Output the (x, y) coordinate of the center of the cell containing the given text.  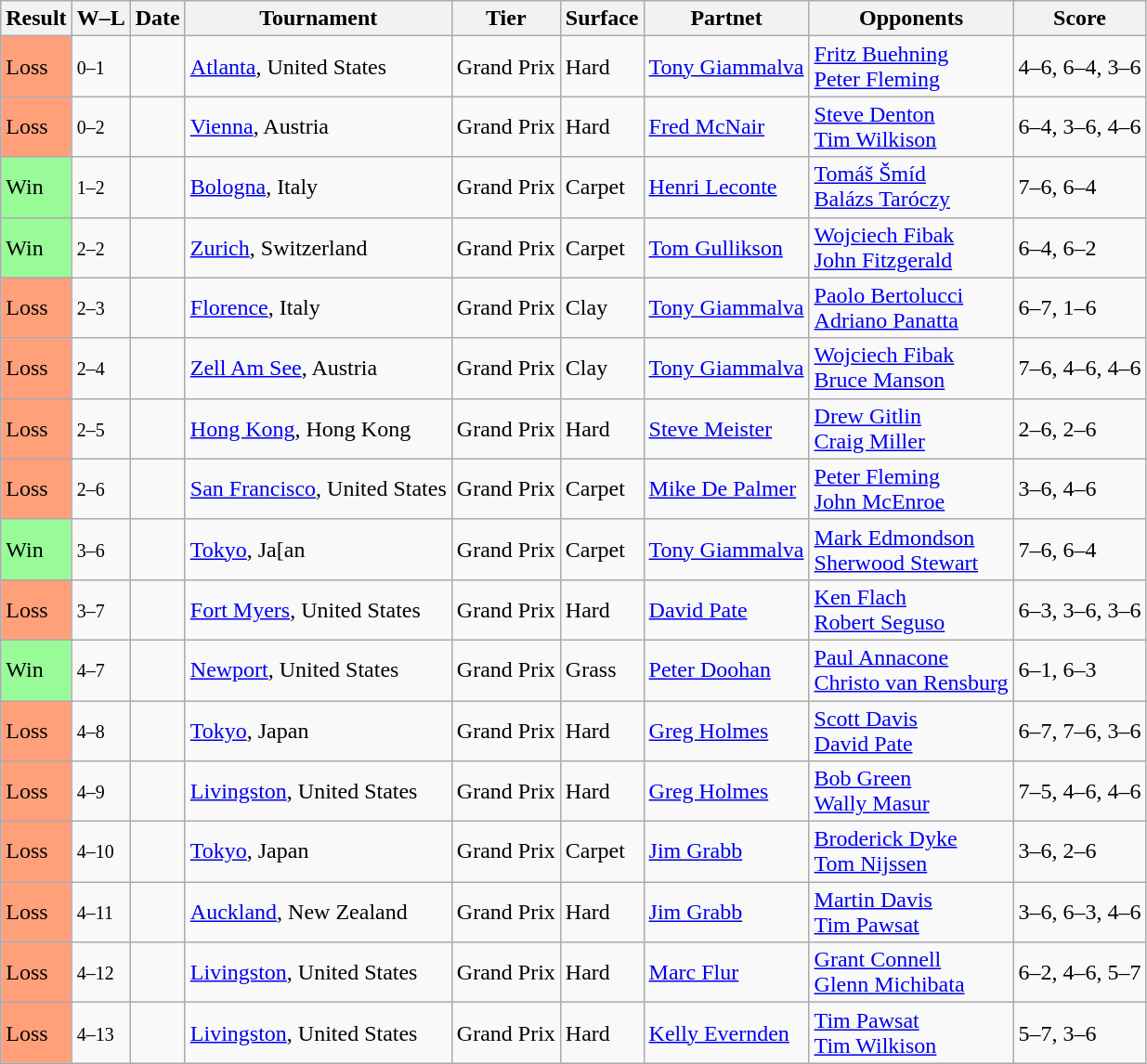
Wojciech Fibak John Fitzgerald (911, 247)
5–7, 3–6 (1079, 1032)
Grant Connell Glenn Michibata (911, 973)
Tom Gullikson (726, 247)
3–7 (100, 609)
6–1, 6–3 (1079, 670)
Opponents (911, 19)
Tier (505, 19)
Peter Fleming John McEnroe (911, 488)
6–4, 3–6, 4–6 (1079, 126)
7–5, 4–6, 4–6 (1079, 791)
Surface (602, 19)
Result (36, 19)
Atlanta, United States (318, 67)
Mark Edmondson Sherwood Stewart (911, 550)
1–2 (100, 188)
Steve Meister (726, 429)
6–7, 7–6, 3–6 (1079, 730)
3–6, 6–3, 4–6 (1079, 912)
Newport, United States (318, 670)
Henri Leconte (726, 188)
4–10 (100, 852)
Bob Green Wally Masur (911, 791)
Broderick Dyke Tom Nijssen (911, 852)
Tournament (318, 19)
Grass (602, 670)
4–13 (100, 1032)
3–6, 2–6 (1079, 852)
Partnet (726, 19)
David Pate (726, 609)
2–5 (100, 429)
Paul Annacone Christo van Rensburg (911, 670)
4–11 (100, 912)
Florence, Italy (318, 308)
Wojciech Fibak Bruce Manson (911, 368)
Ken Flach Robert Seguso (911, 609)
Score (1079, 19)
Fred McNair (726, 126)
4–7 (100, 670)
6–2, 4–6, 5–7 (1079, 973)
Mike De Palmer (726, 488)
Fritz Buehning Peter Fleming (911, 67)
Scott Davis David Pate (911, 730)
Tomáš Šmíd Balázs Taróczy (911, 188)
Date (158, 19)
6–3, 3–6, 3–6 (1079, 609)
Hong Kong, Hong Kong (318, 429)
0–2 (100, 126)
4–9 (100, 791)
Auckland, New Zealand (318, 912)
W–L (100, 19)
6–7, 1–6 (1079, 308)
6–4, 6–2 (1079, 247)
2–6 (100, 488)
7–6, 4–6, 4–6 (1079, 368)
Vienna, Austria (318, 126)
Paolo Bertolucci Adriano Panatta (911, 308)
4–12 (100, 973)
Steve Denton Tim Wilkison (911, 126)
Tokyo, Ja[an (318, 550)
Zurich, Switzerland (318, 247)
Zell Am See, Austria (318, 368)
0–1 (100, 67)
Drew Gitlin Craig Miller (911, 429)
4–8 (100, 730)
Fort Myers, United States (318, 609)
3–6 (100, 550)
4–6, 6–4, 3–6 (1079, 67)
Bologna, Italy (318, 188)
2–6, 2–6 (1079, 429)
Marc Flur (726, 973)
San Francisco, United States (318, 488)
2–4 (100, 368)
Peter Doohan (726, 670)
Kelly Evernden (726, 1032)
2–2 (100, 247)
Tim Pawsat Tim Wilkison (911, 1032)
Martin Davis Tim Pawsat (911, 912)
2–3 (100, 308)
3–6, 4–6 (1079, 488)
